Extract the [X, Y] coordinate from the center of the cell holding the provided text.  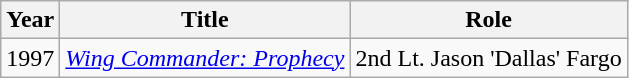
1997 [30, 58]
Title [205, 20]
Role [488, 20]
Year [30, 20]
Wing Commander: Prophecy [205, 58]
2nd Lt. Jason 'Dallas' Fargo [488, 58]
